Extract the (x, y) coordinate from the center of the cell holding the provided text.  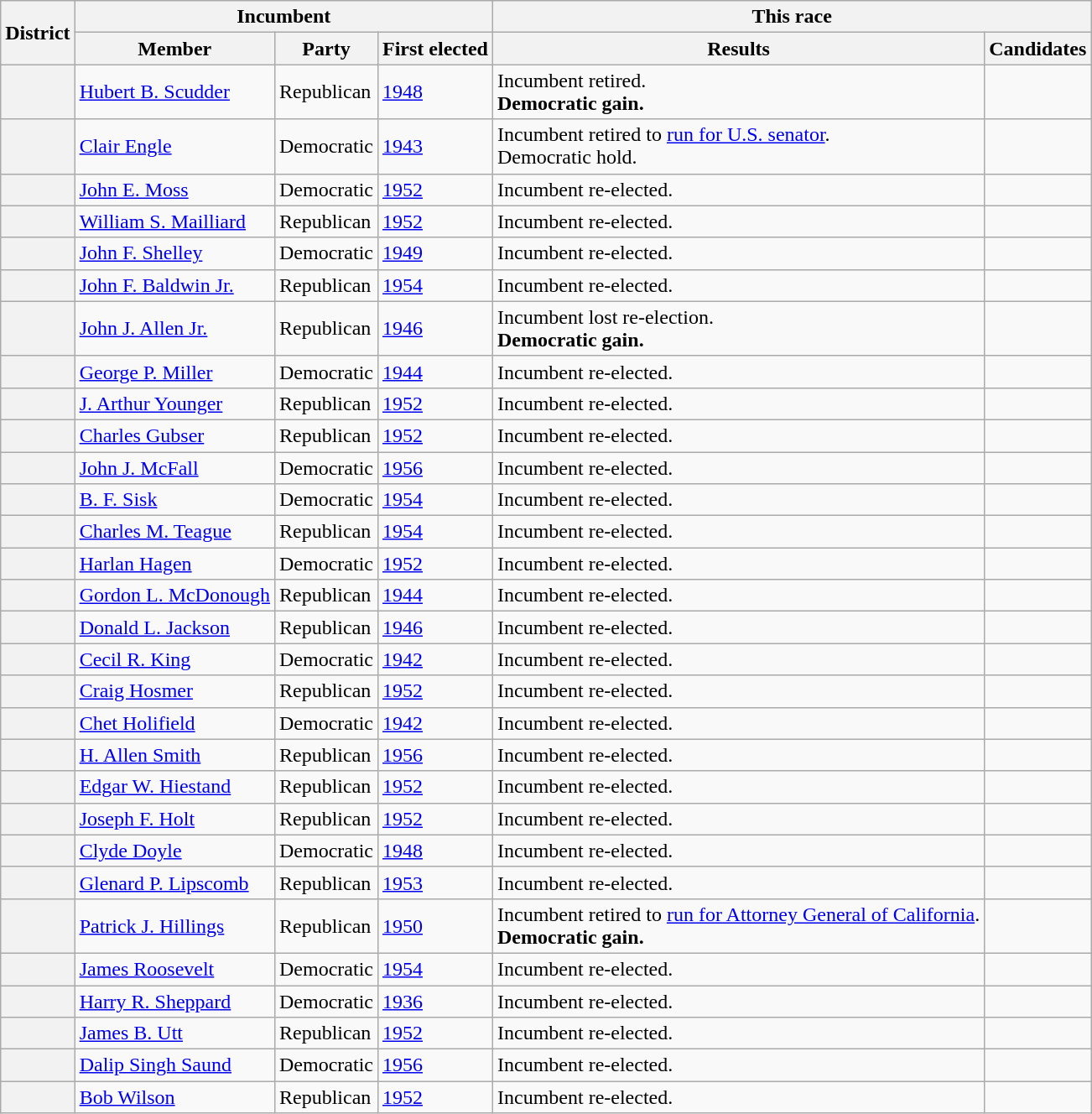
William S. Mailliard (174, 221)
Harry R. Sheppard (174, 1001)
Incumbent retired to run for U.S. senator.Democratic hold. (738, 146)
Craig Hosmer (174, 691)
Hubert B. Scudder (174, 92)
H. Allen Smith (174, 755)
Patrick J. Hillings (174, 926)
1950 (434, 926)
This race (792, 17)
B. F. Sisk (174, 500)
John E. Moss (174, 190)
Joseph F. Holt (174, 819)
Incumbent (283, 17)
George P. Miller (174, 372)
James Roosevelt (174, 969)
Donald L. Jackson (174, 627)
Cecil R. King (174, 659)
John J. McFall (174, 467)
James B. Utt (174, 1033)
Chet Holifield (174, 723)
Incumbent lost re-election.Democratic gain. (738, 329)
Dalip Singh Saund (174, 1065)
Bob Wilson (174, 1097)
Results (738, 49)
First elected (434, 49)
Harlan Hagen (174, 564)
Party (325, 49)
Charles Gubser (174, 435)
Incumbent retired.Democratic gain. (738, 92)
J. Arthur Younger (174, 403)
John F. Baldwin Jr. (174, 285)
1943 (434, 146)
John J. Allen Jr. (174, 329)
Edgar W. Hiestand (174, 787)
1953 (434, 882)
District (38, 33)
Incumbent retired to run for Attorney General of California.Democratic gain. (738, 926)
1936 (434, 1001)
Charles M. Teague (174, 532)
Clair Engle (174, 146)
Clyde Doyle (174, 851)
Gordon L. McDonough (174, 596)
1949 (434, 253)
Member (174, 49)
Candidates (1038, 49)
Glenard P. Lipscomb (174, 882)
John F. Shelley (174, 253)
